For the text-containing cell, return its midpoint in (x, y) coordinate format. 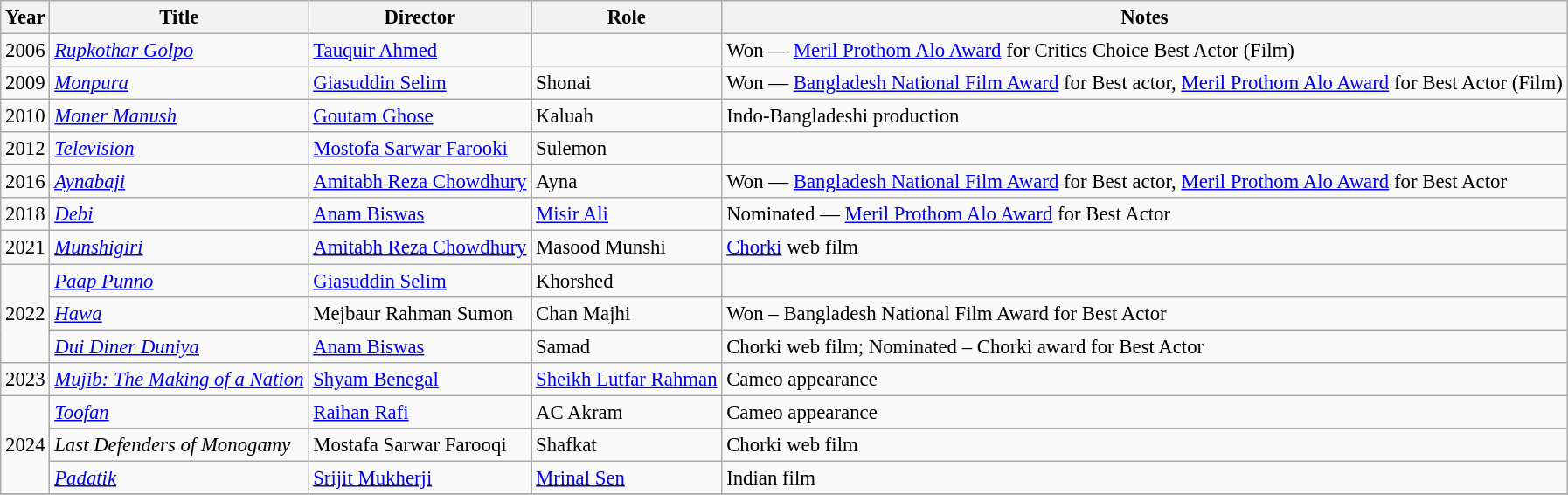
Title (179, 17)
Toofan (179, 412)
Munshigiri (179, 247)
2010 (25, 116)
Debi (179, 214)
2009 (25, 83)
Mrinal Sen (627, 478)
Indian film (1145, 478)
Goutam Ghose (420, 116)
Chorki web film; Nominated – Chorki award for Best Actor (1145, 346)
2006 (25, 51)
Padatik (179, 478)
2022 (25, 313)
Moner Manush (179, 116)
Masood Munshi (627, 247)
Indo-Bangladeshi production (1145, 116)
2018 (25, 214)
Won — Meril Prothom Alo Award for Critics Choice Best Actor (Film) (1145, 51)
2021 (25, 247)
Khorshed (627, 281)
Sheikh Lutfar Rahman (627, 379)
Hawa (179, 313)
2012 (25, 149)
Srijit Mukherji (420, 478)
Sulemon (627, 149)
Mostafa Sarwar Farooqi (420, 445)
Won — Bangladesh National Film Award for Best actor, Meril Prothom Alo Award for Best Actor (1145, 182)
Aynabaji (179, 182)
Notes (1145, 17)
Television (179, 149)
Mejbaur Rahman Sumon (420, 313)
AC Akram (627, 412)
Raihan Rafi (420, 412)
Role (627, 17)
Monpura (179, 83)
Kaluah (627, 116)
Samad (627, 346)
Tauquir Ahmed (420, 51)
Mujib: The Making of a Nation (179, 379)
Shonai (627, 83)
Shyam Benegal (420, 379)
Shafkat (627, 445)
Year (25, 17)
Dui Diner Duniya (179, 346)
Ayna (627, 182)
Won — Bangladesh National Film Award for Best actor, Meril Prothom Alo Award for Best Actor (Film) (1145, 83)
Paap Punno (179, 281)
Mostofa Sarwar Farooki (420, 149)
Rupkothar Golpo (179, 51)
Won – Bangladesh National Film Award for Best Actor (1145, 313)
Last Defenders of Monogamy (179, 445)
2016 (25, 182)
Nominated — Meril Prothom Alo Award for Best Actor (1145, 214)
Misir Ali (627, 214)
2024 (25, 444)
Chan Majhi (627, 313)
2023 (25, 379)
Director (420, 17)
